From the cell containing the given text, extract its center point as (x, y) coordinate. 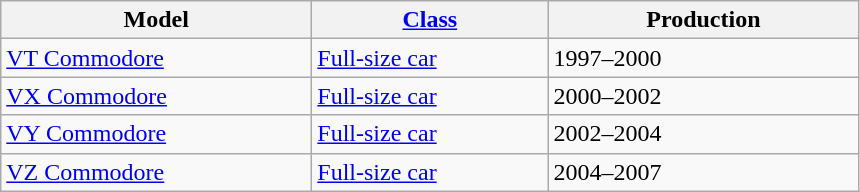
VZ Commodore (156, 172)
Class (430, 20)
Production (704, 20)
2000–2002 (704, 96)
2004–2007 (704, 172)
2002–2004 (704, 134)
VX Commodore (156, 96)
Model (156, 20)
1997–2000 (704, 58)
VY Commodore (156, 134)
VT Commodore (156, 58)
